Capture the cell that displays the provided text and extract its (X, Y) central coordinate. 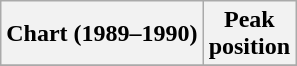
Peakposition (249, 34)
Chart (1989–1990) (102, 34)
